Extract the [x, y] coordinate from the center of the cell holding the provided text.  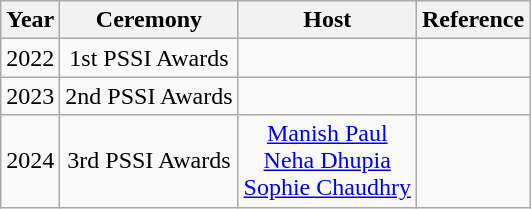
Manish PaulNeha DhupiaSophie Chaudhry [327, 161]
2023 [30, 96]
Host [327, 20]
1st PSSI Awards [149, 58]
2nd PSSI Awards [149, 96]
2022 [30, 58]
2024 [30, 161]
Year [30, 20]
3rd PSSI Awards [149, 161]
Reference [472, 20]
Ceremony [149, 20]
